Return the (X, Y) coordinate for the center point of the cell that contains the specified text.  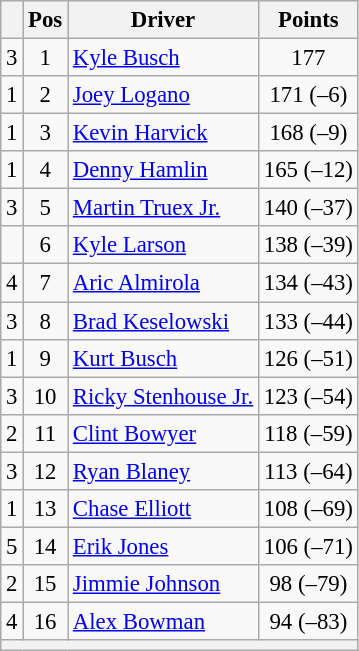
108 (–69) (308, 509)
123 (–54) (308, 396)
Martin Truex Jr. (164, 208)
15 (46, 584)
9 (46, 358)
Chase Elliott (164, 509)
140 (–37) (308, 208)
7 (46, 283)
Driver (164, 20)
Ricky Stenhouse Jr. (164, 396)
Joey Logano (164, 95)
11 (46, 433)
Kyle Larson (164, 245)
118 (–59) (308, 433)
Denny Hamlin (164, 170)
8 (46, 321)
Alex Bowman (164, 621)
Kyle Busch (164, 58)
126 (–51) (308, 358)
12 (46, 471)
Kurt Busch (164, 358)
Jimmie Johnson (164, 584)
Pos (46, 20)
177 (308, 58)
171 (–6) (308, 95)
165 (–12) (308, 170)
138 (–39) (308, 245)
113 (–64) (308, 471)
Points (308, 20)
Erik Jones (164, 546)
Ryan Blaney (164, 471)
Clint Bowyer (164, 433)
168 (–9) (308, 133)
134 (–43) (308, 283)
6 (46, 245)
106 (–71) (308, 546)
14 (46, 546)
10 (46, 396)
94 (–83) (308, 621)
Aric Almirola (164, 283)
13 (46, 509)
98 (–79) (308, 584)
Brad Keselowski (164, 321)
Kevin Harvick (164, 133)
16 (46, 621)
133 (–44) (308, 321)
